Pinpoint the cell where the given text exists, returning its [x, y] midpoint coordinate. 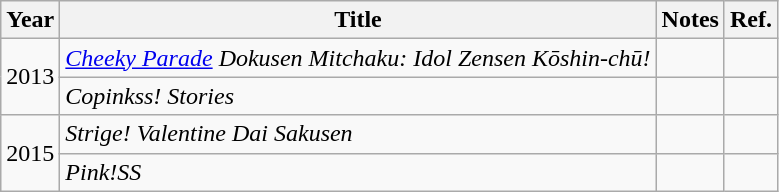
2013 [30, 77]
2015 [30, 153]
Cheeky Parade Dokusen Mitchaku: Idol Zensen Kōshin-chū! [358, 58]
Strige! Valentine Dai Sakusen [358, 134]
Year [30, 20]
Notes [690, 20]
Pink!SS [358, 172]
Title [358, 20]
Ref. [750, 20]
Copinkss! Stories [358, 96]
